Pinpoint the cell where the given text exists, returning its (X, Y) midpoint coordinate. 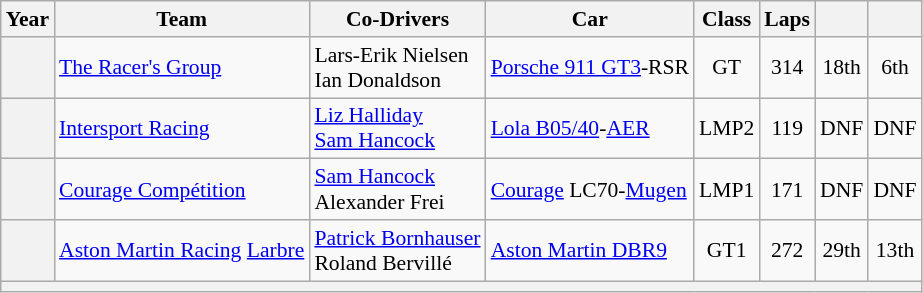
Laps (787, 19)
Liz Halliday Sam Hancock (397, 128)
Lars-Erik Nielsen Ian Donaldson (397, 68)
Year (28, 19)
Co-Drivers (397, 19)
Porsche 911 GT3-RSR (590, 68)
Intersport Racing (182, 128)
LMP2 (726, 128)
Courage Compétition (182, 190)
119 (787, 128)
6th (894, 68)
Sam Hancock Alexander Frei (397, 190)
Aston Martin Racing Larbre (182, 250)
LMP1 (726, 190)
13th (894, 250)
GT (726, 68)
272 (787, 250)
29th (842, 250)
Courage LC70-Mugen (590, 190)
Lola B05/40-AER (590, 128)
171 (787, 190)
Aston Martin DBR9 (590, 250)
The Racer's Group (182, 68)
GT1 (726, 250)
18th (842, 68)
Team (182, 19)
Car (590, 19)
314 (787, 68)
Patrick Bornhauser Roland Bervillé (397, 250)
Class (726, 19)
